Return (x, y) of the center of cell containing provided text 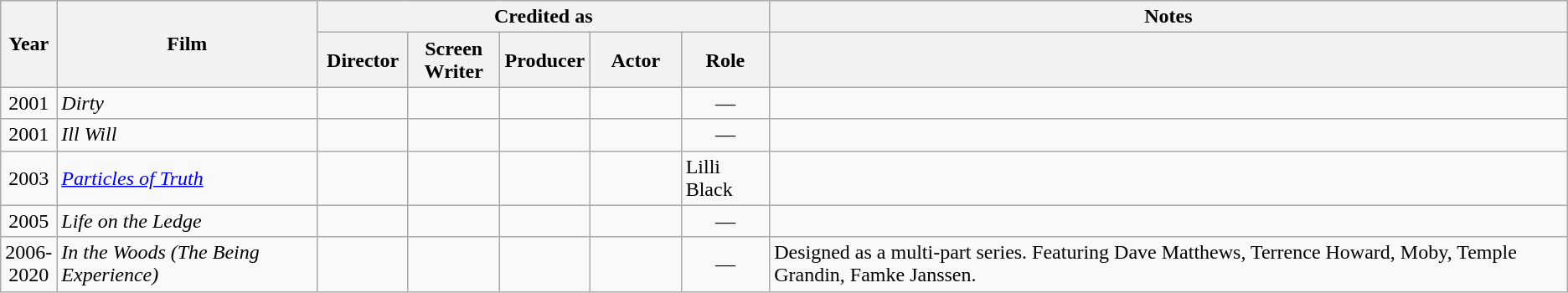
Particles of Truth (188, 177)
Actor (637, 60)
In the Woods (The Being Experience) (188, 265)
Ill Will (188, 135)
Film (188, 44)
Screen Writer (454, 60)
Credited as (544, 17)
Notes (1169, 17)
Dirty (188, 103)
2003 (28, 177)
Year (28, 44)
Role (725, 60)
2006-2020 (28, 265)
Lilli Black (725, 177)
2005 (28, 221)
Director (364, 60)
Producer (544, 60)
Designed as a multi-part series. Featuring Dave Matthews, Terrence Howard, Moby, Temple Grandin, Famke Janssen. (1169, 265)
Life on the Ledge (188, 221)
